Determine the (x, y) coordinate at the center of the cell enclosing the given text.  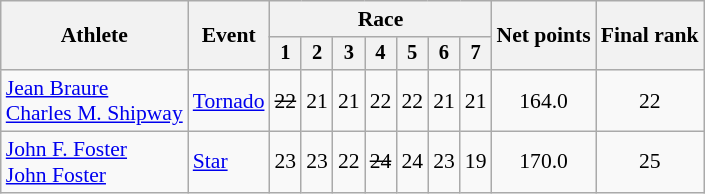
3 (349, 54)
Athlete (94, 36)
Final rank (650, 36)
Event (229, 36)
John F. FosterJohn Foster (94, 162)
19 (476, 162)
Jean BraureCharles M. Shipway (94, 100)
Star (229, 162)
Race (381, 19)
7 (476, 54)
25 (650, 162)
5 (412, 54)
2 (317, 54)
1 (286, 54)
Tornado (229, 100)
164.0 (543, 100)
170.0 (543, 162)
Net points (543, 36)
4 (381, 54)
6 (444, 54)
